Scan for the cell matching the given text and deliver its [X, Y] coordinate at center. 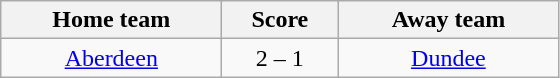
Aberdeen [112, 58]
Dundee [448, 58]
2 – 1 [280, 58]
Home team [112, 20]
Score [280, 20]
Away team [448, 20]
